Return (X, Y) of the center of cell containing provided text 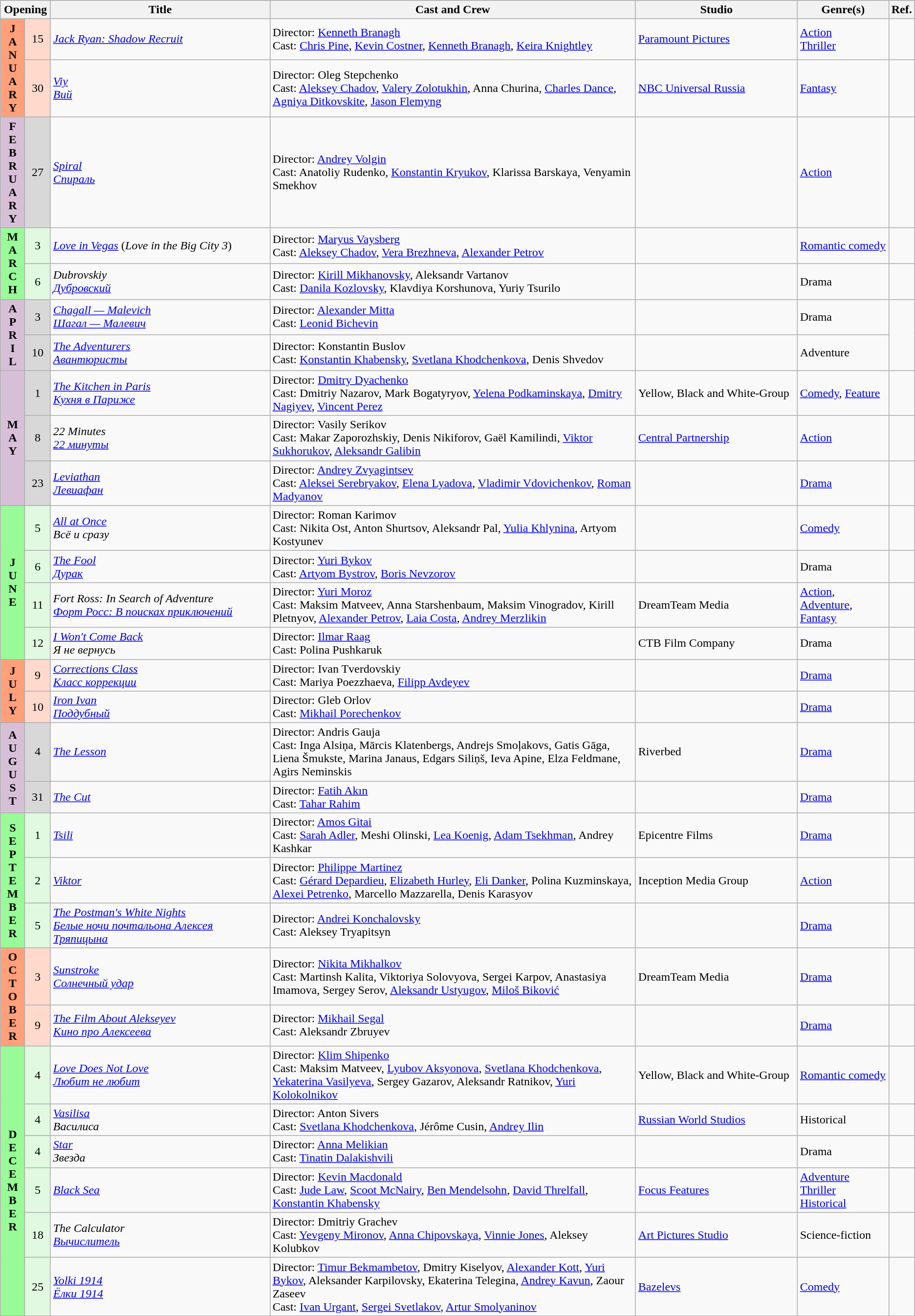
11 (38, 605)
The Lesson (160, 752)
31 (38, 797)
All at Once Всё и сразу (160, 528)
27 (38, 172)
18 (38, 1235)
Title (160, 10)
Viy Вий (160, 88)
I Won't Come Back Я не вернусь (160, 643)
NBC Universal Russia (717, 88)
Director: Maryus Vaysberg Cast: Aleksey Chadov, Vera Brezhneva, Alexander Petrov (453, 245)
Focus Features (717, 1190)
8 (38, 438)
JANUARY (13, 68)
Adventure (843, 353)
Cast and Crew (453, 10)
Epicentre Films (717, 835)
15 (38, 39)
12 (38, 643)
Star Звезда (160, 1152)
Inception Media Group (717, 880)
2 (38, 880)
JUNE (13, 582)
Corrections Class Класс коррекции (160, 675)
Iron Ivan Поддубный (160, 707)
The Fool Дурак (160, 566)
Ref. (901, 10)
Director: Alexander Mitta Cast: Leonid Bichevin (453, 317)
The Postman's White Nights Белые ночи почтальона Алексея Тряпицына (160, 925)
Central Partnership (717, 438)
Spiral Спираль (160, 172)
AUGUST (13, 768)
Director: Mikhail Segal Cast: Aleksandr Zbruyev (453, 1026)
Riverbed (717, 752)
Love Does Not Love Любит не любит (160, 1075)
JULY (13, 691)
Genre(s) (843, 10)
Director: Andrey Zvyagintsev Cast: Aleksei Serebryakov, Elena Lyadova, Vladimir Vdovichenkov, Roman Madyanov (453, 483)
Director: Andrey Volgin Cast: Anatoliy Rudenko, Konstantin Kryukov, Klarissa Barskaya, Venyamin Smekhov (453, 172)
30 (38, 88)
Director: Amos Gitai Cast: Sarah Adler, Meshi Olinski, Lea Koenig, Adam Tsekhman, Andrey Kashkar (453, 835)
Dubrovskiy Дубровский (160, 282)
Director: Anton Sivers Cast: Svetlana Khodchenkova, Jérôme Cusin, Andrey Ilin (453, 1119)
25 (38, 1287)
Tsili (160, 835)
MAY (13, 438)
Yolki 1914 Ёлки 1914 (160, 1287)
Sunstroke Солнечный удар (160, 977)
Leviathan Левиафан (160, 483)
Director: Konstantin Buslov Cast: Konstantin Khabensky, Svetlana Khodchenkova, Denis Shvedov (453, 353)
Director: Ilmar Raag Cast: Polina Pushkaruk (453, 643)
Russian World Studios (717, 1119)
Paramount Pictures (717, 39)
Director: Kirill Mikhanovsky, Aleksandr Vartanov Cast: Danila Kozlovsky, Klavdiya Korshunova, Yuriy Tsurilo (453, 282)
Director: Yuri Moroz Cast: Maksim Matveev, Anna Starshenbaum, Maksim Vinogradov, Kirill Pletnyov, Alexander Petrov, Laia Costa, Andrey Merzlikin (453, 605)
Studio (717, 10)
Fort Ross: In Search of Adventure Форт Росс: В поисках приключений (160, 605)
Director: Kenneth Branagh Cast: Chris Pine, Kevin Costner, Kenneth Branagh, Keira Knightley (453, 39)
Action Thriller (843, 39)
Director: Fatih Akın Cast: Tahar Rahim (453, 797)
Director: Oleg Stepchenko Cast: Aleksey Chadov, Valery Zolotukhin, Anna Churina, Charles Dance, Agniya Ditkovskite, Jason Flemyng (453, 88)
22 Minutes 22 минуты (160, 438)
SEPTEMBER (13, 880)
The Kitchen in Paris Кухня в Париже (160, 393)
The Cut (160, 797)
Director: Yuri Bykov Cast: Artyom Bystrov, Boris Nevzorov (453, 566)
The Film About Alekseyev Кино про Алексеева (160, 1026)
Director: Gleb Orlov Cast: Mikhail Porechenkov (453, 707)
Art Pictures Studio (717, 1235)
Opening (25, 10)
Director: Dmitriy Grachev Cast: Yevgeny Mironov, Anna Chipovskaya, Vinnie Jones, Aleksey Kolubkov (453, 1235)
Director: Roman Karimov Cast: Nikita Ost, Anton Shurtsov, Aleksandr Pal, Yulia Khlynina, Artyom Kostyunev (453, 528)
Jack Ryan: Shadow Recruit (160, 39)
MARCH (13, 263)
The Calculator Вычислитель (160, 1235)
DECEMBER (13, 1181)
Director: Ivan Tverdovskiy Cast: Mariya Poezzhaeva, Filipp Avdeyev (453, 675)
Viktor (160, 880)
The Adventurers Авантюристы (160, 353)
CTB Film Company (717, 643)
Adventure Thriller Historical (843, 1190)
Black Sea (160, 1190)
Vasilisa Василиса (160, 1119)
Director: Kevin Macdonald Cast: Jude Law, Scoot McNairy, Ben Mendelsohn, David Threlfall, Konstantin Khabensky (453, 1190)
Comedy, Feature (843, 393)
Love in Vegas (Love in the Big City 3) (160, 245)
OCTOBER (13, 997)
FEBRUARY (13, 172)
Chagall — Malevich Шагал — Малевич (160, 317)
Historical (843, 1119)
Science-fiction (843, 1235)
Fantasy (843, 88)
Director: Anna Melikian Cast: Tinatin Dalakishvili (453, 1152)
Director: Andrei Konchalovsky Cast: Aleksey Tryapitsyn (453, 925)
Bazelevs (717, 1287)
APRIL (13, 335)
23 (38, 483)
Action, Adventure, Fantasy (843, 605)
Director: Dmitry Dyachenko Cast: Dmitriy Nazarov, Mark Bogatyryov, Yelena Podkaminskaya, Dmitry Nagiyev, Vincent Perez (453, 393)
Director: Vasily Serikov Cast: Makar Zaporozhskiy, Denis Nikiforov, Gaël Kamilindi, Viktor Sukhorukov, Aleksandr Galibin (453, 438)
